From the cell containing the given text, extract its center point as [X, Y] coordinate. 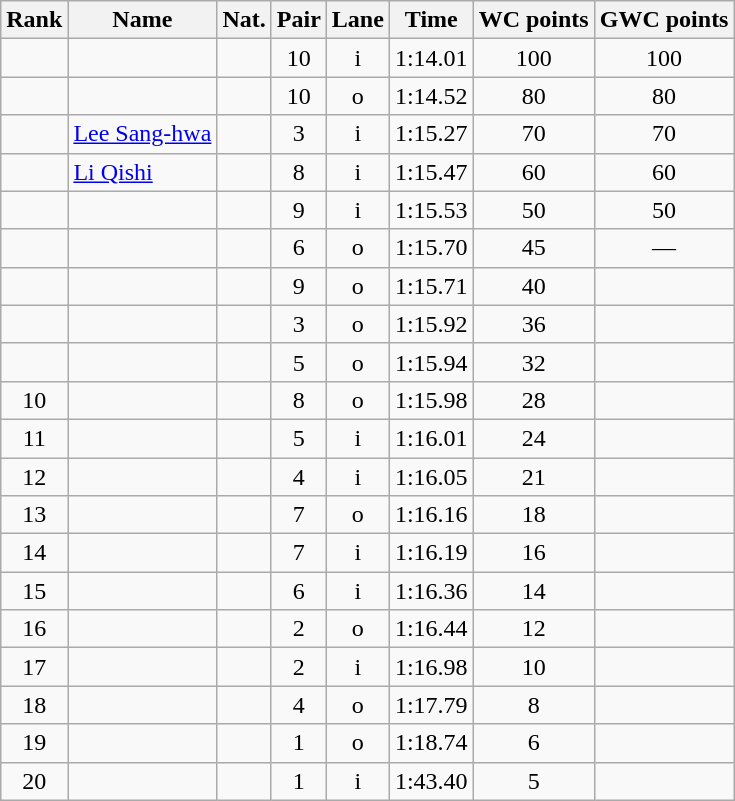
GWC points [664, 20]
Nat. [244, 20]
1:18.74 [431, 743]
1:17.79 [431, 705]
1:16.16 [431, 515]
Name [142, 20]
36 [534, 324]
1:15.53 [431, 210]
1:15.98 [431, 400]
1:15.70 [431, 248]
1:16.44 [431, 629]
1:15.94 [431, 362]
WC points [534, 20]
28 [534, 400]
40 [534, 286]
1:14.52 [431, 96]
11 [34, 438]
1:16.36 [431, 591]
Lane [358, 20]
Pair [298, 20]
32 [534, 362]
15 [34, 591]
21 [534, 477]
1:16.05 [431, 477]
1:16.98 [431, 667]
1:16.01 [431, 438]
45 [534, 248]
1:14.01 [431, 58]
13 [34, 515]
19 [34, 743]
1:16.19 [431, 553]
— [664, 248]
17 [34, 667]
1:15.92 [431, 324]
Time [431, 20]
1:15.27 [431, 134]
1:43.40 [431, 781]
Lee Sang-hwa [142, 134]
1:15.47 [431, 172]
1:15.71 [431, 286]
24 [534, 438]
Li Qishi [142, 172]
Rank [34, 20]
20 [34, 781]
